Extract the [x, y] coordinate from the center of the cell holding the provided text.  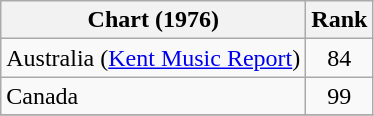
Canada [154, 96]
84 [340, 58]
Rank [340, 20]
99 [340, 96]
Chart (1976) [154, 20]
Australia (Kent Music Report) [154, 58]
